Search for the cell housing the specified text and yield its [X, Y] center coordinate. 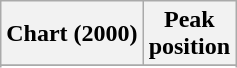
Chart (2000) [72, 34]
Peakposition [189, 34]
